Return (x, y) of the center of cell containing provided text 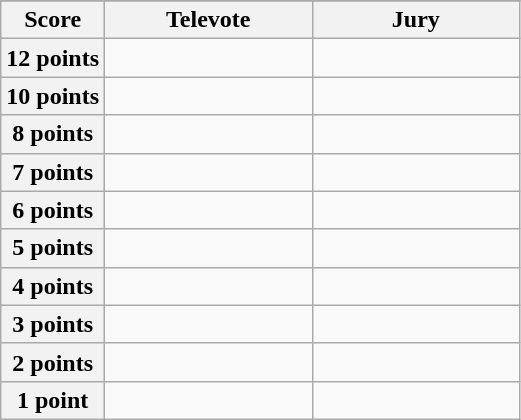
4 points (53, 286)
10 points (53, 96)
7 points (53, 172)
1 point (53, 400)
12 points (53, 58)
5 points (53, 248)
6 points (53, 210)
Jury (416, 20)
2 points (53, 362)
Score (53, 20)
3 points (53, 324)
Televote (209, 20)
8 points (53, 134)
